Determine the (x, y) coordinate at the center of the cell enclosing the given text.  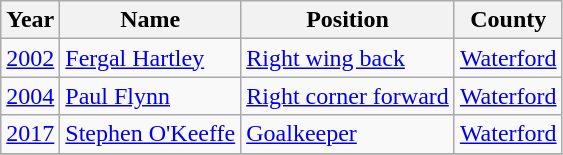
Goalkeeper (348, 134)
Fergal Hartley (150, 58)
2017 (30, 134)
Year (30, 20)
Right corner forward (348, 96)
2002 (30, 58)
Position (348, 20)
Name (150, 20)
Paul Flynn (150, 96)
Right wing back (348, 58)
Stephen O'Keeffe (150, 134)
2004 (30, 96)
County (508, 20)
